Pinpoint the cell where the given text exists, returning its (X, Y) midpoint coordinate. 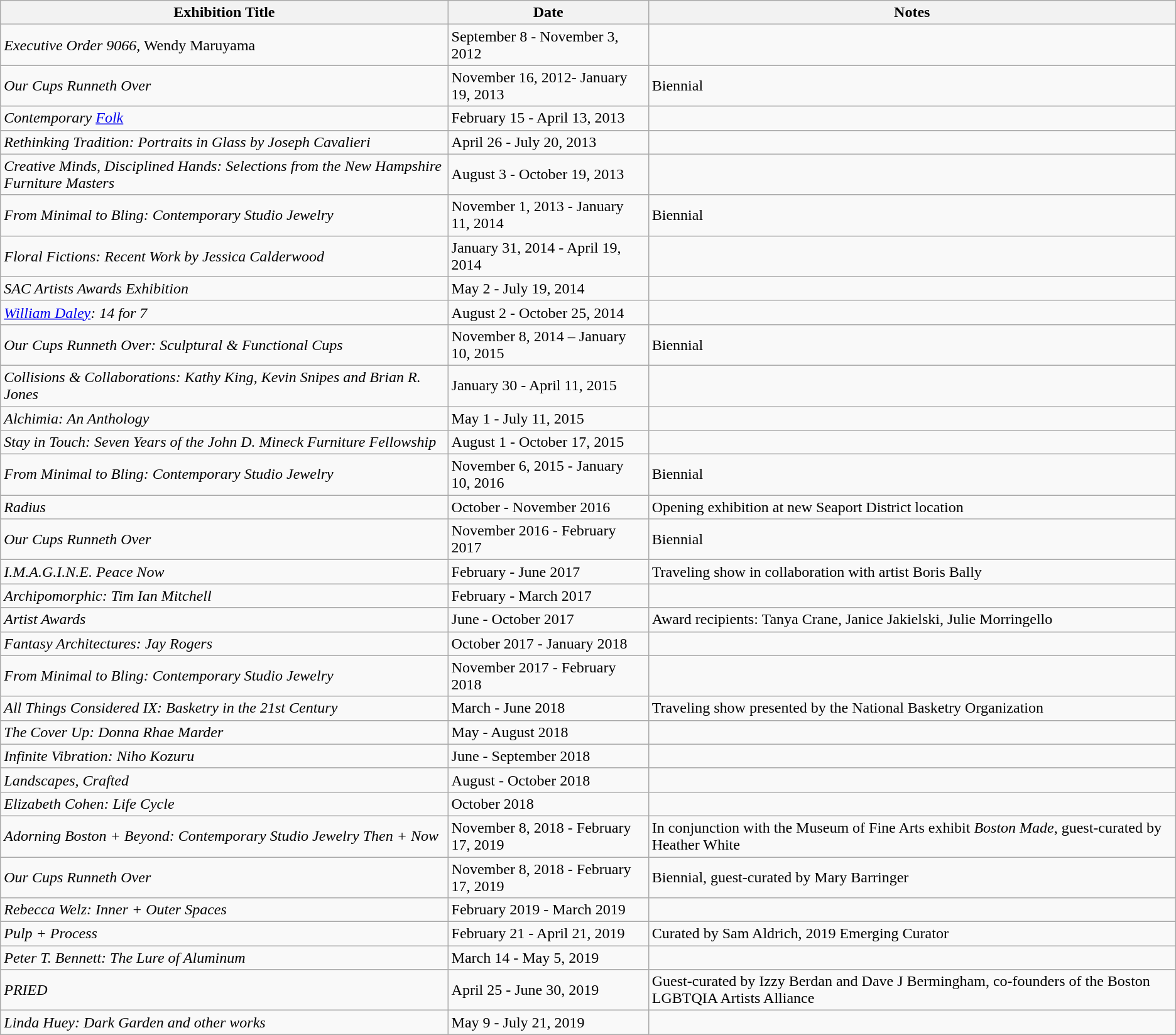
Curated by Sam Aldrich, 2019 Emerging Curator (912, 934)
February - June 2017 (548, 572)
I.M.A.G.I.N.E. Peace Now (224, 572)
February - March 2017 (548, 596)
In conjunction with the Museum of Fine Arts exhibit Boston Made, guest-curated by Heather White (912, 836)
Notes (912, 13)
August 1 - October 17, 2015 (548, 442)
May 1 - July 11, 2015 (548, 418)
June - September 2018 (548, 756)
April 25 - June 30, 2019 (548, 990)
Opening exhibition at new Seaport District location (912, 507)
June - October 2017 (548, 620)
PRIED (224, 990)
Traveling show presented by the National Basketry Organization (912, 708)
William Daley: 14 for 7 (224, 312)
February 15 - April 13, 2013 (548, 118)
March 14 - May 5, 2019 (548, 958)
May - August 2018 (548, 732)
Date (548, 13)
August 3 - October 19, 2013 (548, 175)
Linda Huey: Dark Garden and other works (224, 1022)
Pulp + Process (224, 934)
Guest-curated by Izzy Berdan and Dave J Bermingham, co-founders of the Boston LGBTQIA Artists Alliance (912, 990)
The Cover Up: Donna Rhae Marder (224, 732)
Artist Awards (224, 620)
Fantasy Architectures: Jay Rogers (224, 643)
Rethinking Tradition: Portraits in Glass by Joseph Cavalieri (224, 142)
November 2017 - February 2018 (548, 676)
Exhibition Title (224, 13)
February 2019 - March 2019 (548, 910)
Traveling show in collaboration with artist Boris Bally (912, 572)
Executive Order 9066, Wendy Maruyama (224, 45)
Floral Fictions: Recent Work by Jessica Calderwood (224, 256)
Biennial, guest-curated by Mary Barringer (912, 877)
Elizabeth Cohen: Life Cycle (224, 804)
Collisions & Collaborations: Kathy King, Kevin Snipes and Brian R. Jones (224, 386)
November 8, 2014 – January 10, 2015 (548, 344)
February 21 - April 21, 2019 (548, 934)
November 1, 2013 - January 11, 2014 (548, 215)
Landscapes, Crafted (224, 780)
April 26 - July 20, 2013 (548, 142)
Award recipients: Tanya Crane, Janice Jakielski, Julie Morringello (912, 620)
August - October 2018 (548, 780)
All Things Considered IX: Basketry in the 21st Century (224, 708)
Our Cups Runneth Over: Sculptural & Functional Cups (224, 344)
November 16, 2012- January 19, 2013 (548, 85)
August 2 - October 25, 2014 (548, 312)
Archipomorphic: Tim Ian Mitchell (224, 596)
Radius (224, 507)
Rebecca Welz: Inner + Outer Spaces (224, 910)
March - June 2018 (548, 708)
May 2 - July 19, 2014 (548, 288)
Contemporary Folk (224, 118)
Peter T. Bennett: The Lure of Aluminum (224, 958)
November 2016 - February 2017 (548, 539)
Stay in Touch: Seven Years of the John D. Mineck Furniture Fellowship (224, 442)
January 30 - April 11, 2015 (548, 386)
SAC Artists Awards Exhibition (224, 288)
October 2018 (548, 804)
Creative Minds, Disciplined Hands: Selections from the New Hampshire Furniture Masters (224, 175)
October - November 2016 (548, 507)
November 6, 2015 - January 10, 2016 (548, 475)
Alchimia: An Anthology (224, 418)
October 2017 - January 2018 (548, 643)
Infinite Vibration: Niho Kozuru (224, 756)
Adorning Boston + Beyond: Contemporary Studio Jewelry Then + Now (224, 836)
September 8 - November 3, 2012 (548, 45)
January 31, 2014 - April 19, 2014 (548, 256)
May 9 - July 21, 2019 (548, 1022)
